Identify which cell holds the provided text, then report its [X, Y] central coordinate. 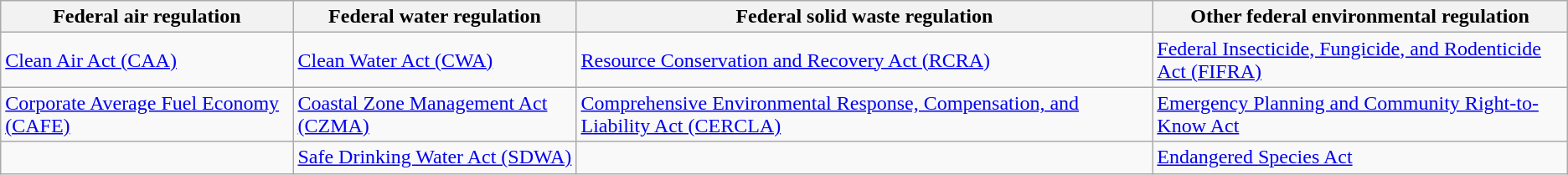
Emergency Planning and Community Right-to-Know Act [1360, 114]
Resource Conservation and Recovery Act (RCRA) [864, 60]
Clean Water Act (CWA) [435, 60]
Federal air regulation [147, 17]
Corporate Average Fuel Economy (CAFE) [147, 114]
Coastal Zone Management Act (CZMA) [435, 114]
Other federal environmental regulation [1360, 17]
Endangered Species Act [1360, 157]
Safe Drinking Water Act (SDWA) [435, 157]
Federal solid waste regulation [864, 17]
Clean Air Act (CAA) [147, 60]
Federal Insecticide, Fungicide, and Rodenticide Act (FIFRA) [1360, 60]
Comprehensive Environmental Response, Compensation, and Liability Act (CERCLA) [864, 114]
Federal water regulation [435, 17]
